Locate the cell with the specified text and output its (x, y) center coordinate. 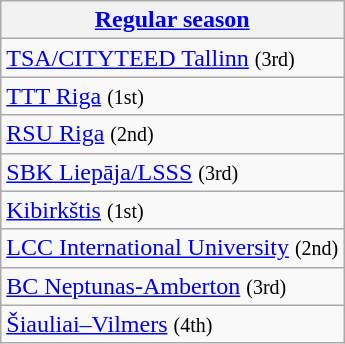
SBK Liepāja/LSSS (3rd) (172, 172)
TTT Riga (1st) (172, 96)
TSA/CITYTEED Tallinn (3rd) (172, 58)
BC Neptunas-Amberton (3rd) (172, 286)
Kibirkštis (1st) (172, 210)
Regular season (172, 20)
RSU Riga (2nd) (172, 134)
Šiauliai–Vilmers (4th) (172, 324)
LCC International University (2nd) (172, 248)
